From the cell containing the given text, extract its center point as (X, Y) coordinate. 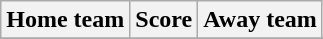
Away team (260, 20)
Score (164, 20)
Home team (66, 20)
